Provide the [x, y] coordinate of the cell's center where the given text is located.  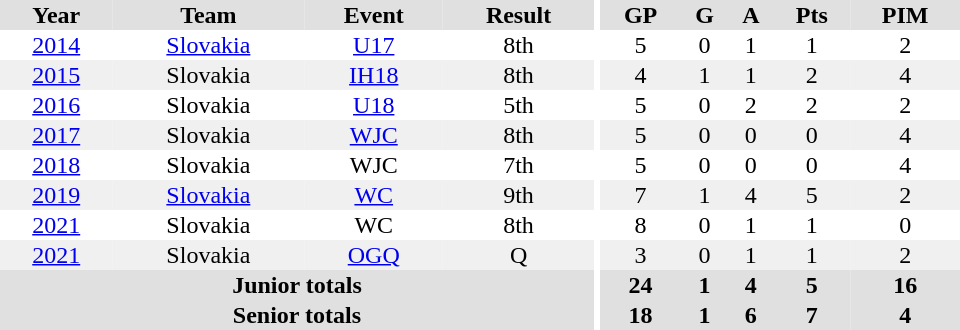
2015 [56, 75]
Junior totals [297, 285]
24 [641, 285]
OGQ [374, 255]
U18 [374, 105]
6 [750, 315]
8 [641, 225]
5th [518, 105]
2019 [56, 195]
9th [518, 195]
2018 [56, 165]
Event [374, 15]
18 [641, 315]
Team [208, 15]
2014 [56, 45]
Senior totals [297, 315]
PIM [905, 15]
U17 [374, 45]
G [705, 15]
2016 [56, 105]
GP [641, 15]
16 [905, 285]
7th [518, 165]
3 [641, 255]
Year [56, 15]
Pts [812, 15]
2017 [56, 135]
IH18 [374, 75]
Result [518, 15]
Q [518, 255]
A [750, 15]
